Provide the (X, Y) coordinate of the cell's center where the given text is located.  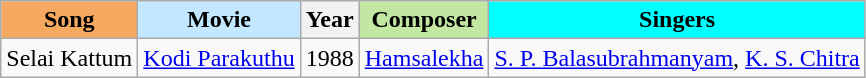
1988 (330, 58)
Selai Kattum (70, 58)
Hamsalekha (424, 58)
Song (70, 20)
Year (330, 20)
Composer (424, 20)
Singers (677, 20)
Movie (219, 20)
S. P. Balasubrahmanyam, K. S. Chitra (677, 58)
Kodi Parakuthu (219, 58)
